Scan for the cell matching the given text and deliver its [x, y] coordinate at center. 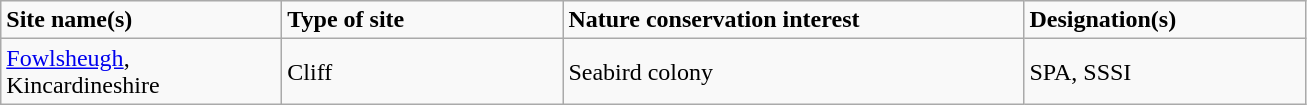
Site name(s) [142, 20]
Cliff [422, 72]
Seabird colony [794, 72]
SPA, SSSI [1164, 72]
Designation(s) [1164, 20]
Nature conservation interest [794, 20]
Type of site [422, 20]
Fowlsheugh, Kincardineshire [142, 72]
